For the text-containing cell, return its midpoint in [X, Y] coordinate format. 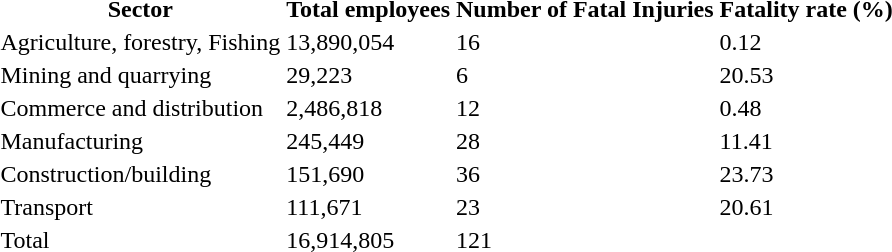
111,671 [368, 207]
2,486,818 [368, 108]
28 [586, 141]
16 [586, 42]
13,890,054 [368, 42]
29,223 [368, 75]
6 [586, 75]
23 [586, 207]
151,690 [368, 174]
12 [586, 108]
245,449 [368, 141]
36 [586, 174]
